Output the [x, y] coordinate of the center of the cell containing the given text.  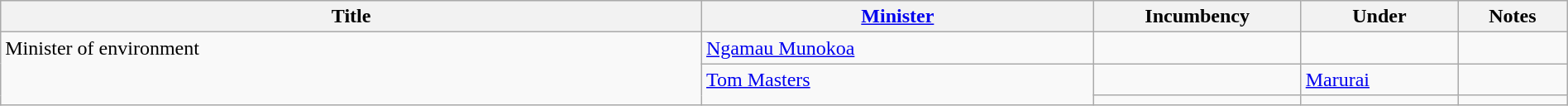
Under [1379, 17]
Incumbency [1198, 17]
Marurai [1379, 79]
Title [351, 17]
Ngamau Munokoa [898, 48]
Tom Masters [898, 84]
Minister of environment [351, 68]
Notes [1513, 17]
Minister [898, 17]
